Capture the cell that displays the provided text and extract its [x, y] central coordinate. 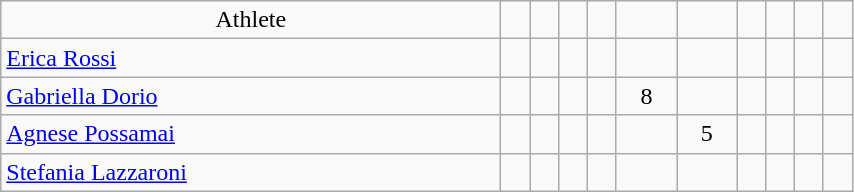
5 [707, 134]
Agnese Possamai [251, 134]
Stefania Lazzaroni [251, 172]
Erica Rossi [251, 58]
Gabriella Dorio [251, 96]
Athlete [251, 20]
8 [646, 96]
